Detect which cell encompasses the target text, then output its (x, y) center coordinate. 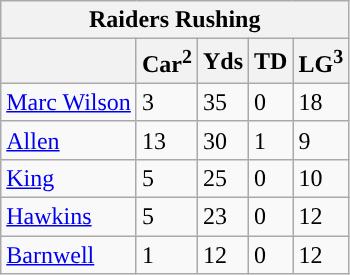
25 (222, 178)
23 (222, 217)
Raiders Rushing (175, 20)
King (69, 178)
13 (166, 140)
9 (321, 140)
3 (166, 102)
18 (321, 102)
Allen (69, 140)
Barnwell (69, 255)
Car2 (166, 62)
TD (271, 62)
35 (222, 102)
Yds (222, 62)
Hawkins (69, 217)
30 (222, 140)
Marc Wilson (69, 102)
10 (321, 178)
LG3 (321, 62)
